Capture the cell that displays the provided text and extract its (x, y) central coordinate. 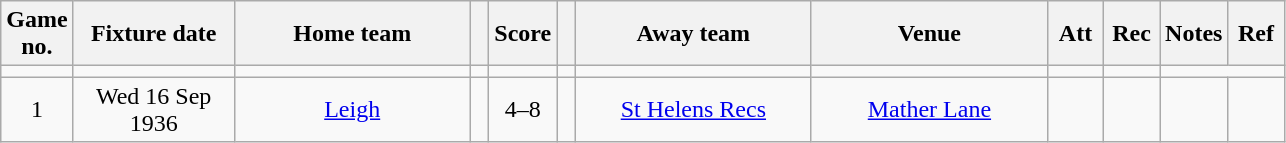
4–8 (523, 110)
Att (1075, 34)
Ref (1256, 34)
Rec (1132, 34)
Fixture date (154, 34)
Away team (693, 34)
Game no. (37, 34)
Mather Lane (929, 110)
Score (523, 34)
Leigh (352, 110)
Venue (929, 34)
Notes (1194, 34)
Home team (352, 34)
St Helens Recs (693, 110)
1 (37, 110)
Wed 16 Sep 1936 (154, 110)
